Return the [X, Y] coordinate for the center point of the cell that contains the specified text.  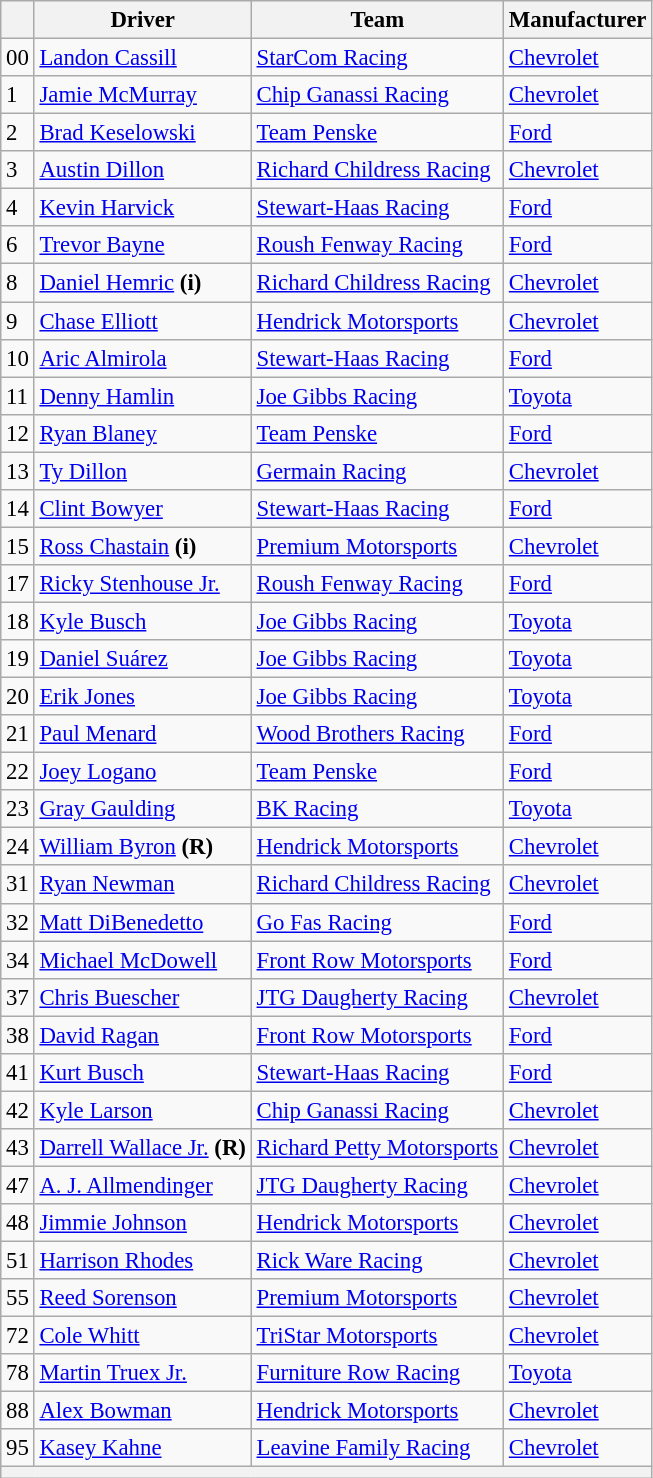
8 [18, 283]
Ryan Newman [142, 885]
13 [18, 471]
18 [18, 621]
Go Fas Racing [377, 922]
32 [18, 922]
Gray Gaulding [142, 809]
TriStar Motorsports [377, 1336]
Martin Truex Jr. [142, 1373]
10 [18, 358]
72 [18, 1336]
William Byron (R) [142, 847]
47 [18, 1185]
Leavine Family Racing [377, 1449]
21 [18, 734]
43 [18, 1148]
David Ragan [142, 1035]
BK Racing [377, 809]
Cole Whitt [142, 1336]
Ryan Blaney [142, 433]
1 [18, 95]
3 [18, 170]
51 [18, 1261]
9 [18, 321]
78 [18, 1373]
Paul Menard [142, 734]
38 [18, 1035]
Darrell Wallace Jr. (R) [142, 1148]
A. J. Allmendinger [142, 1185]
22 [18, 772]
Joey Logano [142, 772]
Reed Sorenson [142, 1298]
11 [18, 396]
StarCom Racing [377, 58]
Ty Dillon [142, 471]
Erik Jones [142, 697]
Daniel Hemric (i) [142, 283]
Jamie McMurray [142, 95]
12 [18, 433]
Wood Brothers Racing [377, 734]
Kevin Harvick [142, 208]
Aric Almirola [142, 358]
15 [18, 546]
4 [18, 208]
Kasey Kahne [142, 1449]
14 [18, 509]
Landon Cassill [142, 58]
42 [18, 1110]
Chris Buescher [142, 997]
23 [18, 809]
34 [18, 960]
Kurt Busch [142, 1073]
Austin Dillon [142, 170]
Daniel Suárez [142, 659]
Chase Elliott [142, 321]
Harrison Rhodes [142, 1261]
24 [18, 847]
37 [18, 997]
00 [18, 58]
Ricky Stenhouse Jr. [142, 584]
Manufacturer [578, 20]
Kyle Larson [142, 1110]
Kyle Busch [142, 621]
6 [18, 245]
41 [18, 1073]
Rick Ware Racing [377, 1261]
17 [18, 584]
Clint Bowyer [142, 509]
Jimmie Johnson [142, 1223]
48 [18, 1223]
Richard Petty Motorsports [377, 1148]
95 [18, 1449]
20 [18, 697]
19 [18, 659]
Ross Chastain (i) [142, 546]
Michael McDowell [142, 960]
55 [18, 1298]
Brad Keselowski [142, 133]
Team [377, 20]
31 [18, 885]
2 [18, 133]
Trevor Bayne [142, 245]
Matt DiBenedetto [142, 922]
Germain Racing [377, 471]
Driver [142, 20]
Denny Hamlin [142, 396]
88 [18, 1411]
Furniture Row Racing [377, 1373]
Alex Bowman [142, 1411]
